Scan for the cell matching the given text and deliver its [x, y] coordinate at center. 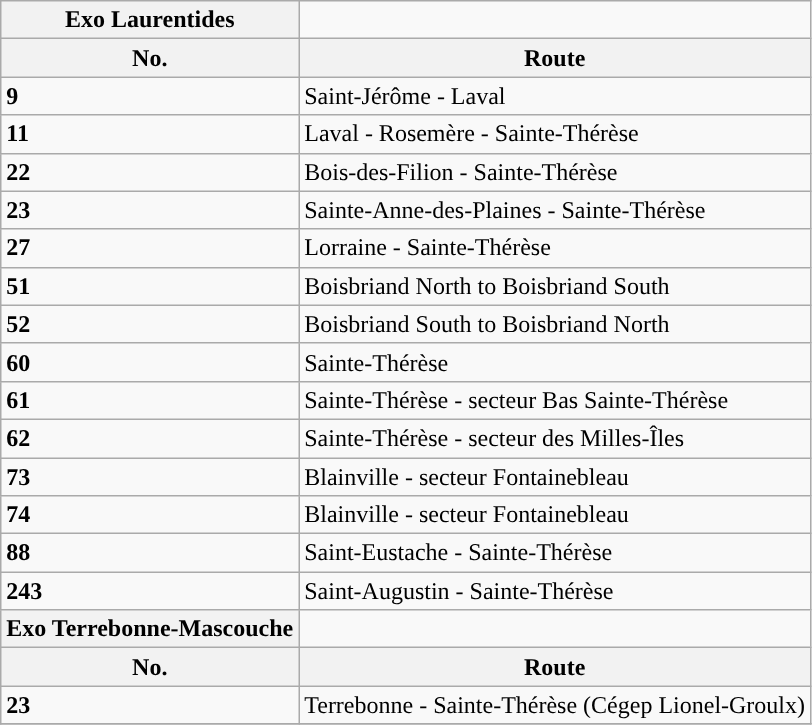
27 [150, 248]
Saint-Jérôme - Laval [555, 96]
9 [150, 96]
Lorraine - Sainte-Thérèse [555, 248]
Bois-des-Filion - Sainte-Thérèse [555, 172]
Exo Terrebonne-Mascouche [150, 629]
Saint-Eustache - Sainte-Thérèse [555, 553]
Boisbriand North to Boisbriand South [555, 286]
Sainte-Thérèse [555, 362]
Sainte-Anne-des-Plaines - Sainte-Thérèse [555, 210]
61 [150, 400]
73 [150, 477]
Terrebonne - Sainte-Thérèse (Cégep Lionel-Groulx) [555, 705]
51 [150, 286]
11 [150, 134]
Saint-Augustin - Sainte-Thérèse [555, 591]
Exo Laurentides [150, 20]
62 [150, 438]
Sainte-Thérèse - secteur des Milles-Îles [555, 438]
52 [150, 324]
74 [150, 515]
Laval - Rosemère - Sainte-Thérèse [555, 134]
Boisbriand South to Boisbriand North [555, 324]
88 [150, 553]
243 [150, 591]
60 [150, 362]
Sainte-Thérèse - secteur Bas Sainte-Thérèse [555, 400]
22 [150, 172]
